Locate the cell with the specified text and output its (X, Y) center coordinate. 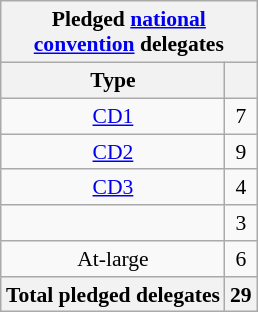
Pledged nationalconvention delegates (129, 32)
29 (241, 294)
9 (241, 152)
CD3 (113, 187)
7 (241, 116)
At-large (113, 259)
6 (241, 259)
4 (241, 187)
Total pledged delegates (113, 294)
CD2 (113, 152)
Type (113, 80)
3 (241, 223)
CD1 (113, 116)
